Return the [X, Y] coordinate for the center point of the cell that contains the specified text.  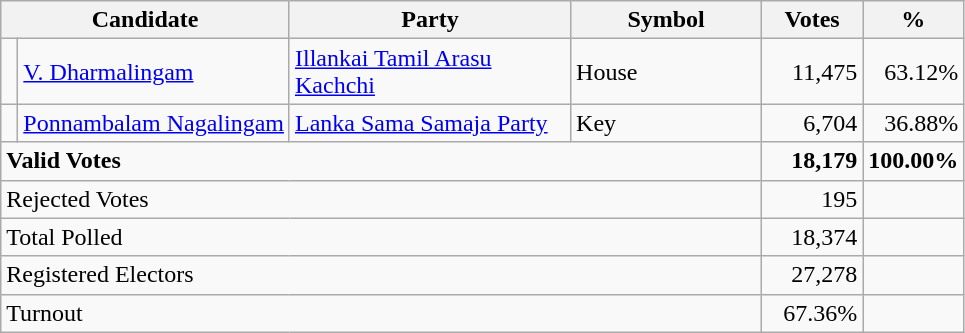
Ponnambalam Nagalingam [154, 123]
11,475 [812, 72]
Valid Votes [382, 161]
Key [666, 123]
Rejected Votes [382, 199]
Votes [812, 20]
House [666, 72]
36.88% [914, 123]
18,374 [812, 237]
67.36% [812, 313]
Total Polled [382, 237]
Candidate [146, 20]
Illankai Tamil Arasu Kachchi [430, 72]
63.12% [914, 72]
Symbol [666, 20]
Lanka Sama Samaja Party [430, 123]
18,179 [812, 161]
Registered Electors [382, 275]
Turnout [382, 313]
100.00% [914, 161]
% [914, 20]
Party [430, 20]
195 [812, 199]
V. Dharmalingam [154, 72]
27,278 [812, 275]
6,704 [812, 123]
